Detect which cell encompasses the target text, then output its (x, y) center coordinate. 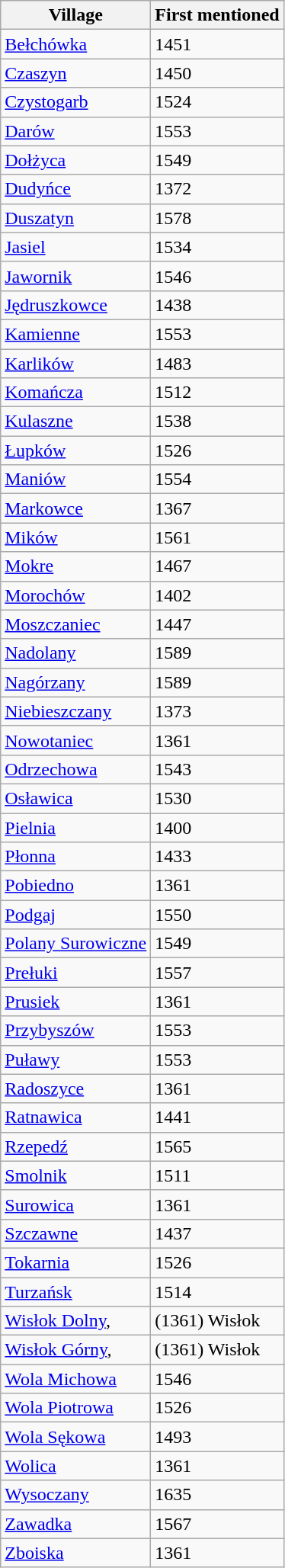
1493 (217, 1437)
Radoszyce (76, 1089)
1524 (217, 102)
Markowce (76, 508)
Zawadka (76, 1524)
Czaszyn (76, 73)
Odrzechowa (76, 769)
1483 (217, 364)
Płonna (76, 857)
Maniów (76, 479)
Prusiek (76, 1002)
Wola Michowa (76, 1379)
Karlików (76, 364)
1433 (217, 857)
1567 (217, 1524)
Wysoczany (76, 1495)
Komańcza (76, 393)
Osławica (76, 798)
Czystogarb (76, 102)
1565 (217, 1146)
1450 (217, 73)
Smolnik (76, 1175)
1534 (217, 247)
1441 (217, 1117)
1557 (217, 973)
Jawornik (76, 276)
Village (76, 15)
Przybyszów (76, 1031)
Nowotaniec (76, 740)
Nadolany (76, 653)
Jędruszkowce (76, 305)
Surowica (76, 1204)
Prełuki (76, 973)
1635 (217, 1495)
1447 (217, 624)
Wolica (76, 1466)
1402 (217, 595)
Wola Sękowa (76, 1437)
1514 (217, 1292)
Jasiel (76, 247)
Mików (76, 537)
Duszatyn (76, 218)
Darów (76, 131)
Ratnawica (76, 1117)
1543 (217, 769)
Turzańsk (76, 1292)
Dołżyca (76, 160)
Pobiedno (76, 886)
Nagórzany (76, 682)
Niebieszczany (76, 711)
1437 (217, 1233)
Podgaj (76, 915)
Łupków (76, 451)
1367 (217, 508)
Rzepedź (76, 1146)
1373 (217, 711)
1511 (217, 1175)
First mentioned (217, 15)
1550 (217, 915)
Wisłok Górny, (76, 1350)
Tokarnia (76, 1262)
1561 (217, 537)
Pielnia (76, 827)
Dudyńce (76, 189)
1467 (217, 566)
Kamienne (76, 334)
Polany Surowiczne (76, 944)
1530 (217, 798)
Zboiska (76, 1553)
Bełchówka (76, 44)
1400 (217, 827)
1512 (217, 393)
1438 (217, 305)
1578 (217, 218)
1451 (217, 44)
Wisłok Dolny, (76, 1321)
1538 (217, 422)
1554 (217, 479)
Szczawne (76, 1233)
Morochów (76, 595)
Puławy (76, 1060)
Mokre (76, 566)
1372 (217, 189)
Kulaszne (76, 422)
Moszczaniec (76, 624)
Wola Piotrowa (76, 1408)
